Capture the cell that displays the provided text and extract its (x, y) central coordinate. 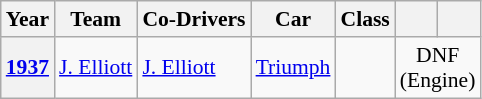
DNF(Engine) (438, 68)
Class (364, 19)
Car (294, 19)
Year (28, 19)
Team (96, 19)
1937 (28, 68)
Co-Drivers (194, 19)
Triumph (294, 68)
